From the cell containing the given text, extract its center point as [x, y] coordinate. 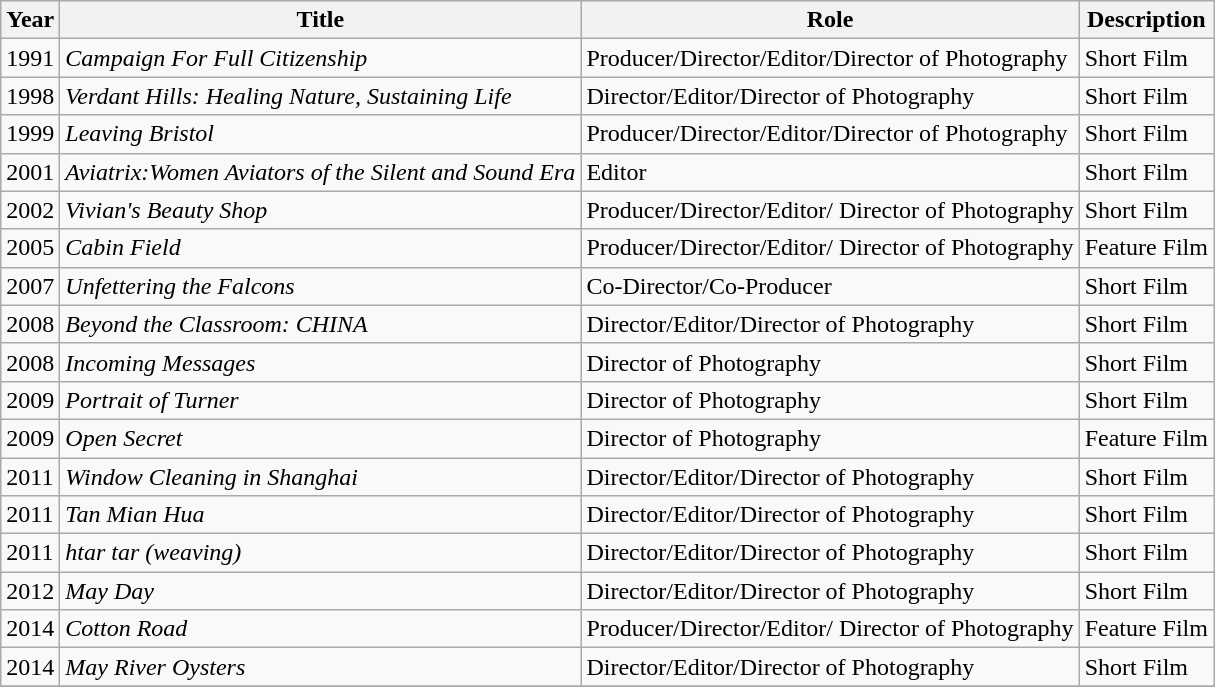
Cotton Road [320, 629]
1998 [30, 96]
Unfettering the Falcons [320, 286]
2005 [30, 248]
Incoming Messages [320, 362]
1991 [30, 58]
May Day [320, 591]
2007 [30, 286]
2001 [30, 172]
2002 [30, 210]
Leaving Bristol [320, 134]
Aviatrix:Women Aviators of the Silent and Sound Era [320, 172]
Editor [830, 172]
Open Secret [320, 438]
Campaign For Full Citizenship [320, 58]
Cabin Field [320, 248]
Vivian's Beauty Shop [320, 210]
May River Oysters [320, 667]
Year [30, 20]
Verdant Hills: Healing Nature, Sustaining Life [320, 96]
Title [320, 20]
Beyond the Classroom: CHINA [320, 324]
Description [1146, 20]
htar tar (weaving) [320, 553]
1999 [30, 134]
Tan Mian Hua [320, 515]
2012 [30, 591]
Role [830, 20]
Portrait of Turner [320, 400]
Co-Director/Co-Producer [830, 286]
Window Cleaning in Shanghai [320, 477]
